Locate the cell with the specified text and output its [x, y] center coordinate. 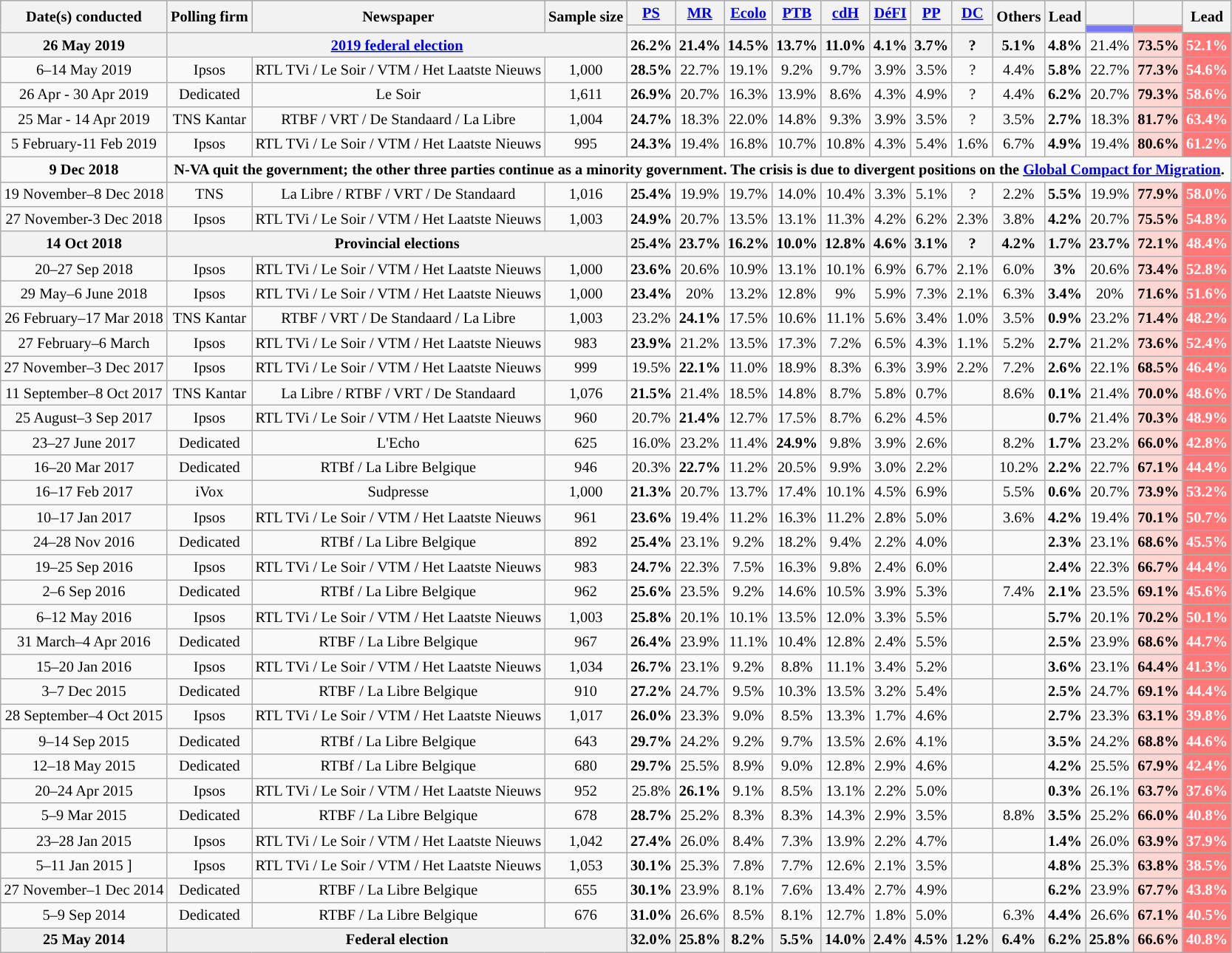
967 [585, 641]
iVox [209, 492]
Sudpresse [398, 492]
10.9% [749, 269]
5.6% [891, 318]
9.5% [749, 691]
39.8% [1207, 716]
12–18 May 2015 [84, 766]
14.3% [845, 816]
73.9% [1158, 492]
19.7% [749, 194]
910 [585, 691]
625 [585, 443]
79.3% [1158, 95]
54.6% [1207, 69]
58.0% [1207, 194]
63.4% [1207, 120]
7.6% [797, 890]
66.7% [1158, 567]
46.4% [1207, 368]
63.8% [1158, 865]
20–24 Apr 2015 [84, 790]
24.3% [651, 144]
10.6% [797, 318]
DC [973, 13]
5–9 Sep 2014 [84, 915]
1.2% [973, 940]
40.5% [1207, 915]
18.5% [749, 393]
5.7% [1065, 617]
54.8% [1207, 219]
27 November-3 Dec 2018 [84, 219]
68.5% [1158, 368]
962 [585, 592]
16–20 Mar 2017 [84, 468]
10.8% [845, 144]
19 November–8 Dec 2018 [84, 194]
25 May 2014 [84, 940]
26.2% [651, 45]
6–14 May 2019 [84, 69]
51.6% [1207, 293]
27.4% [651, 841]
48.4% [1207, 244]
10.0% [797, 244]
25 August–3 Sep 2017 [84, 417]
9.1% [749, 790]
TNS [209, 194]
42.8% [1207, 443]
5–9 Mar 2015 [84, 816]
1,017 [585, 716]
3% [1065, 269]
DéFI [891, 13]
45.5% [1207, 542]
63.1% [1158, 716]
14 Oct 2018 [84, 244]
643 [585, 741]
11.3% [845, 219]
cdH [845, 13]
7.8% [749, 865]
Le Soir [398, 95]
11.4% [749, 443]
11 September–8 Oct 2017 [84, 393]
70.3% [1158, 417]
26 Apr - 30 Apr 2019 [84, 95]
81.7% [1158, 120]
Sample size [585, 16]
26 February–17 Mar 2018 [84, 318]
12.6% [845, 865]
64.4% [1158, 666]
1,016 [585, 194]
952 [585, 790]
26.4% [651, 641]
1,034 [585, 666]
75.5% [1158, 219]
999 [585, 368]
70.1% [1158, 517]
1,042 [585, 841]
7.5% [749, 567]
8.9% [749, 766]
28 September–4 Oct 2015 [84, 716]
26.9% [651, 95]
6–12 May 2016 [84, 617]
16.0% [651, 443]
1.0% [973, 318]
58.6% [1207, 95]
678 [585, 816]
37.6% [1207, 790]
1,076 [585, 393]
25 Mar - 14 Apr 2019 [84, 120]
73.5% [1158, 45]
20.3% [651, 468]
53.2% [1207, 492]
70.2% [1158, 617]
18.2% [797, 542]
Polling firm [209, 16]
20.5% [797, 468]
12.0% [845, 617]
680 [585, 766]
44.6% [1207, 741]
995 [585, 144]
73.4% [1158, 269]
Newspaper [398, 16]
MR [700, 13]
13.2% [749, 293]
892 [585, 542]
61.2% [1207, 144]
48.2% [1207, 318]
960 [585, 417]
3.8% [1018, 219]
Others [1018, 16]
44.7% [1207, 641]
72.1% [1158, 244]
16–17 Feb 2017 [84, 492]
3.0% [891, 468]
676 [585, 915]
48.6% [1207, 393]
77.9% [1158, 194]
0.6% [1065, 492]
9.3% [845, 120]
67.9% [1158, 766]
43.8% [1207, 890]
6.4% [1018, 940]
13.3% [845, 716]
1.8% [891, 915]
9.9% [845, 468]
946 [585, 468]
0.1% [1065, 393]
26.7% [651, 666]
80.6% [1158, 144]
48.9% [1207, 417]
20–27 Sep 2018 [84, 269]
1.6% [973, 144]
14.5% [749, 45]
7.4% [1018, 592]
L'Echo [398, 443]
10.5% [845, 592]
31 March–4 Apr 2016 [84, 641]
13.4% [845, 890]
68.8% [1158, 741]
PP [931, 13]
16.2% [749, 244]
52.4% [1207, 344]
Federal election [397, 940]
0.3% [1065, 790]
63.7% [1158, 790]
27 February–6 March [84, 344]
71.6% [1158, 293]
10.3% [797, 691]
31.0% [651, 915]
5 February-11 Feb 2019 [84, 144]
1.1% [973, 344]
77.3% [1158, 69]
9.4% [845, 542]
18.9% [797, 368]
4.0% [931, 542]
1,053 [585, 865]
10.2% [1018, 468]
7.7% [797, 865]
32.0% [651, 940]
5–11 Jan 2015 ] [84, 865]
10–17 Jan 2017 [84, 517]
15–20 Jan 2016 [84, 666]
67.7% [1158, 890]
4.7% [931, 841]
6.5% [891, 344]
9% [845, 293]
3.7% [931, 45]
1,004 [585, 120]
21.5% [651, 393]
5.9% [891, 293]
Date(s) conducted [84, 16]
2–6 Sep 2016 [84, 592]
23–27 June 2017 [84, 443]
21.3% [651, 492]
19–25 Sep 2016 [84, 567]
50.1% [1207, 617]
PTB [797, 13]
3.1% [931, 244]
24.1% [700, 318]
27 November–1 Dec 2014 [84, 890]
70.0% [1158, 393]
23–28 Jan 2015 [84, 841]
2.8% [891, 517]
Provincial elections [397, 244]
73.6% [1158, 344]
5.3% [931, 592]
50.7% [1207, 517]
41.3% [1207, 666]
63.9% [1158, 841]
1.4% [1065, 841]
29 May–6 June 2018 [84, 293]
961 [585, 517]
26 May 2019 [84, 45]
1,611 [585, 95]
2019 federal election [397, 45]
Ecolo [749, 13]
28.5% [651, 69]
9–14 Sep 2015 [84, 741]
8.4% [749, 841]
16.8% [749, 144]
25.6% [651, 592]
38.5% [1207, 865]
19.5% [651, 368]
24–28 Nov 2016 [84, 542]
22.0% [749, 120]
17.4% [797, 492]
27.2% [651, 691]
37.9% [1207, 841]
45.6% [1207, 592]
655 [585, 890]
10.7% [797, 144]
71.4% [1158, 318]
28.7% [651, 816]
52.1% [1207, 45]
3.2% [891, 691]
52.8% [1207, 269]
14.6% [797, 592]
19.1% [749, 69]
66.6% [1158, 940]
27 November–3 Dec 2017 [84, 368]
3–7 Dec 2015 [84, 691]
23.4% [651, 293]
17.3% [797, 344]
0.9% [1065, 318]
9 Dec 2018 [84, 169]
PS [651, 13]
42.4% [1207, 766]
